Scan for the cell matching the given text and deliver its [X, Y] coordinate at center. 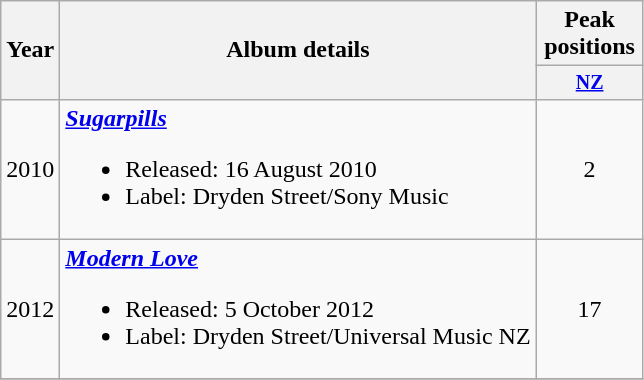
Peak positions [590, 34]
Year [30, 50]
2010 [30, 169]
2 [590, 169]
Modern LoveReleased: 5 October 2012Label: Dryden Street/Universal Music NZ [298, 309]
NZ [590, 82]
Album details [298, 50]
SugarpillsReleased: 16 August 2010Label: Dryden Street/Sony Music [298, 169]
2012 [30, 309]
17 [590, 309]
